Search for the cell housing the specified text and yield its [x, y] center coordinate. 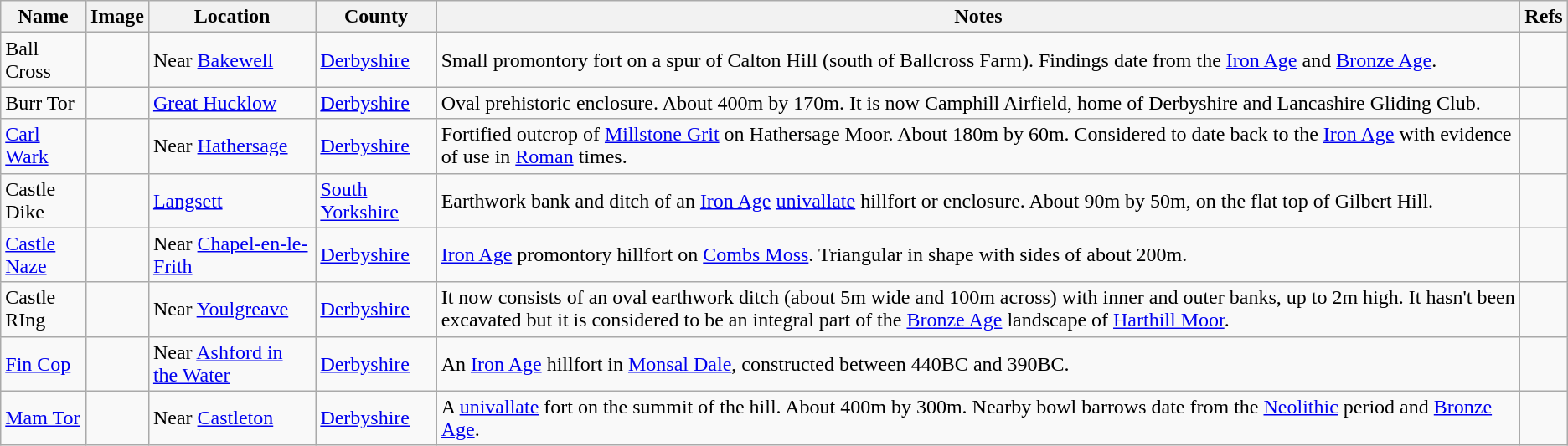
Castle RIng [44, 310]
Near Youlgreave [231, 310]
Castle Naze [44, 254]
Oval prehistoric enclosure. About 400m by 170m. It is now Camphill Airfield, home of Derbyshire and Lancashire Gliding Club. [978, 103]
Earthwork bank and ditch of an Iron Age univallate hillfort or enclosure. About 90m by 50m, on the flat top of Gilbert Hill. [978, 201]
Mam Tor [44, 418]
South Yorkshire [376, 201]
County [376, 17]
Near Chapel-en-le-Frith [231, 254]
Near Bakewell [231, 60]
Name [44, 17]
Small promontory fort on a spur of Calton Hill (south of Ballcross Farm). Findings date from the Iron Age and Bronze Age. [978, 60]
Ball Cross [44, 60]
Iron Age promontory hillfort on Combs Moss. Triangular in shape with sides of about 200m. [978, 254]
Castle Dike [44, 201]
Near Hathersage [231, 146]
Near Ashford in the Water [231, 363]
Fin Cop [44, 363]
Carl Wark [44, 146]
Great Hucklow [231, 103]
Near Castleton [231, 418]
Image [117, 17]
A univallate fort on the summit of the hill. About 400m by 300m. Nearby bowl barrows date from the Neolithic period and Bronze Age. [978, 418]
Refs [1544, 17]
Notes [978, 17]
An Iron Age hillfort in Monsal Dale, constructed between 440BC and 390BC. [978, 363]
Burr Tor [44, 103]
Langsett [231, 201]
Location [231, 17]
